Locate the cell with the specified text and output its [X, Y] center coordinate. 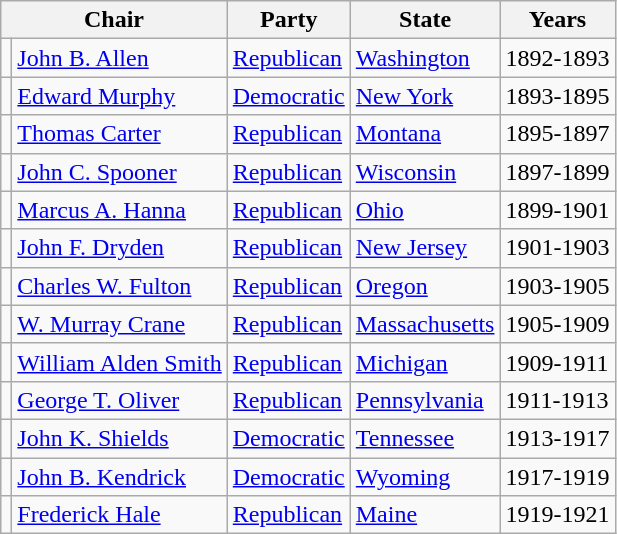
1897-1899 [558, 172]
Frederick Hale [120, 515]
Wyoming [425, 477]
State [425, 20]
1909-1911 [558, 362]
1913-1917 [558, 438]
Maine [425, 515]
John K. Shields [120, 438]
Chair [114, 20]
Pennsylvania [425, 400]
Charles W. Fulton [120, 286]
Massachusetts [425, 324]
Washington [425, 58]
1892-1893 [558, 58]
Tennessee [425, 438]
1899-1901 [558, 210]
Thomas Carter [120, 134]
1893-1895 [558, 96]
John C. Spooner [120, 172]
1903-1905 [558, 286]
1905-1909 [558, 324]
Michigan [425, 362]
Wisconsin [425, 172]
Party [288, 20]
1917-1919 [558, 477]
1919-1921 [558, 515]
1911-1913 [558, 400]
Edward Murphy [120, 96]
Ohio [425, 210]
Marcus A. Hanna [120, 210]
John B. Kendrick [120, 477]
Montana [425, 134]
New Jersey [425, 248]
John F. Dryden [120, 248]
Years [558, 20]
Oregon [425, 286]
1895-1897 [558, 134]
New York [425, 96]
John B. Allen [120, 58]
William Alden Smith [120, 362]
1901-1903 [558, 248]
W. Murray Crane [120, 324]
George T. Oliver [120, 400]
